Find where the given text appears and provide that cell's center as [X, Y] coordinate. 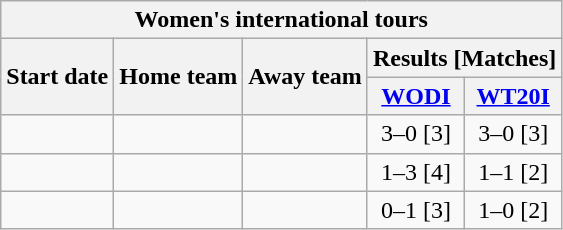
Results [Matches] [464, 58]
Away team [306, 77]
0–1 [3] [416, 210]
1–1 [2] [514, 172]
Start date [58, 77]
Women's international tours [282, 20]
Home team [178, 77]
WT20I [514, 96]
1–0 [2] [514, 210]
1–3 [4] [416, 172]
WODI [416, 96]
